Search for the cell housing the specified text and yield its [X, Y] center coordinate. 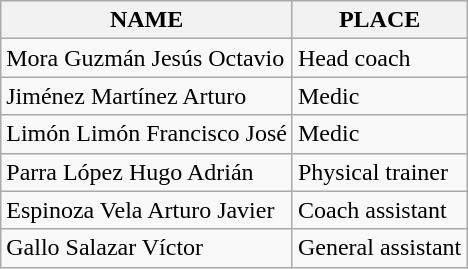
Limón Limón Francisco José [147, 134]
Head coach [379, 58]
NAME [147, 20]
PLACE [379, 20]
General assistant [379, 248]
Coach assistant [379, 210]
Jiménez Martínez Arturo [147, 96]
Espinoza Vela Arturo Javier [147, 210]
Parra López Hugo Adrián [147, 172]
Physical trainer [379, 172]
Mora Guzmán Jesús Octavio [147, 58]
Gallo Salazar Víctor [147, 248]
